Output the [x, y] coordinate of the center of the cell containing the given text.  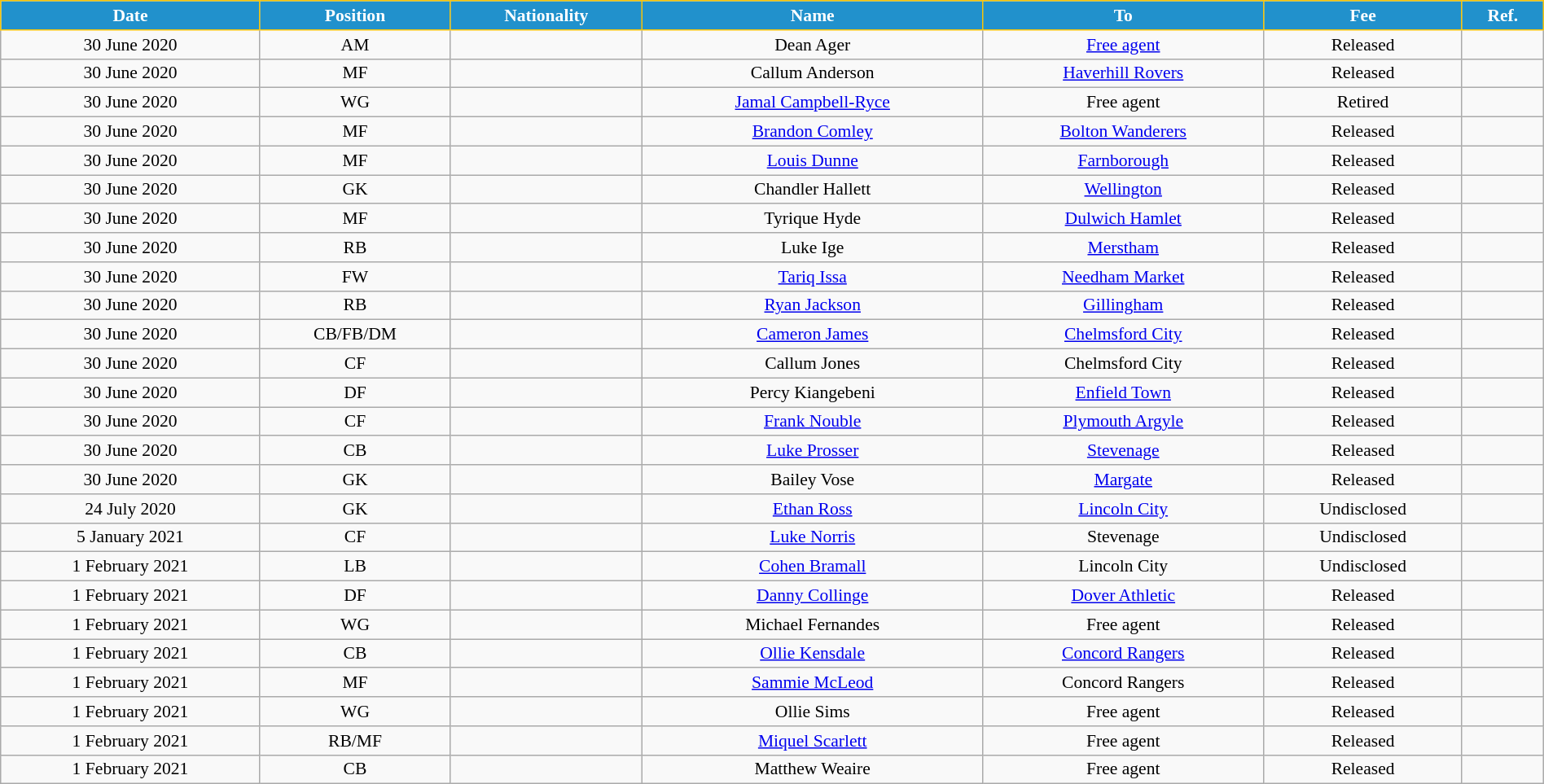
Ryan Jackson [813, 305]
Jamal Campbell-Ryce [813, 103]
LB [355, 567]
Gillingham [1124, 305]
Luke Norris [813, 537]
Brandon Comley [813, 132]
Luke Prosser [813, 451]
Ollie Kensdale [813, 654]
Bolton Wanderers [1124, 132]
Callum Anderson [813, 73]
Louis Dunne [813, 160]
Luke Ige [813, 247]
Position [355, 15]
Ref. [1502, 15]
Enfield Town [1124, 392]
FW [355, 277]
Plymouth Argyle [1124, 422]
Farnborough [1124, 160]
To [1124, 15]
Dover Athletic [1124, 596]
Retired [1363, 103]
Frank Nouble [813, 422]
Fee [1363, 15]
Haverhill Rovers [1124, 73]
Dean Ager [813, 45]
Wellington [1124, 190]
Margate [1124, 480]
Percy Kiangebeni [813, 392]
Miquel Scarlett [813, 741]
Dulwich Hamlet [1124, 219]
Tariq Issa [813, 277]
Matthew Weaire [813, 769]
Ethan Ross [813, 509]
Michael Fernandes [813, 624]
24 July 2020 [130, 509]
AM [355, 45]
Callum Jones [813, 364]
Ollie Sims [813, 712]
Danny Collinge [813, 596]
Needham Market [1124, 277]
Name [813, 15]
5 January 2021 [130, 537]
Cohen Bramall [813, 567]
Merstham [1124, 247]
Nationality [546, 15]
Tyrique Hyde [813, 219]
CB/FB/DM [355, 335]
Cameron James [813, 335]
Chandler Hallett [813, 190]
Sammie McLeod [813, 683]
Date [130, 15]
Bailey Vose [813, 480]
RB/MF [355, 741]
